Find where the given text appears and provide that cell's center as [X, Y] coordinate. 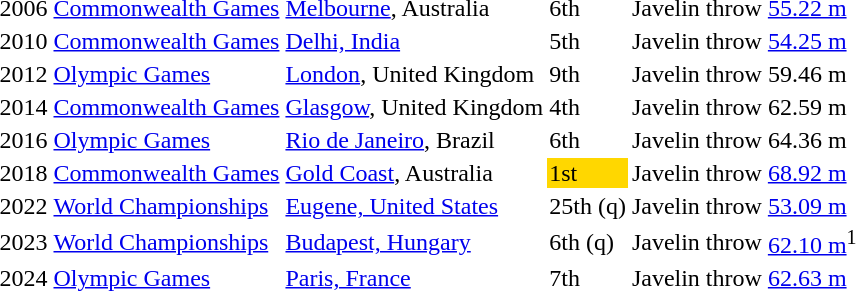
Glasgow, United Kingdom [414, 107]
London, United Kingdom [414, 74]
5th [588, 41]
25th (q) [588, 206]
9th [588, 74]
Eugene, United States [414, 206]
4th [588, 107]
Budapest, Hungary [414, 242]
Rio de Janeiro, Brazil [414, 140]
Delhi, India [414, 41]
1st [588, 173]
6th (q) [588, 242]
6th [588, 140]
Gold Coast, Australia [414, 173]
